Capture the cell that displays the provided text and extract its [x, y] central coordinate. 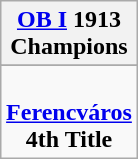
Ferencváros4th Title [70, 112]
OB I 1913Champions [70, 34]
